Extract the [x, y] coordinate from the center of the cell holding the provided text.  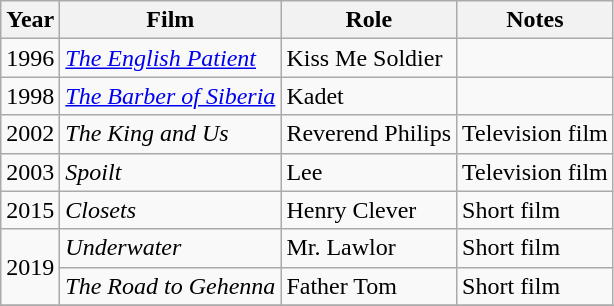
The English Patient [170, 58]
Notes [536, 20]
Lee [369, 172]
Role [369, 20]
2019 [30, 267]
2002 [30, 134]
Underwater [170, 248]
Kiss Me Soldier [369, 58]
Father Tom [369, 286]
Spoilt [170, 172]
Kadet [369, 96]
Reverend Philips [369, 134]
Henry Clever [369, 210]
The Barber of Siberia [170, 96]
1998 [30, 96]
Year [30, 20]
Closets [170, 210]
The King and Us [170, 134]
1996 [30, 58]
Film [170, 20]
The Road to Gehenna [170, 286]
2015 [30, 210]
Mr. Lawlor [369, 248]
2003 [30, 172]
